From the cell containing the given text, extract its center point as [X, Y] coordinate. 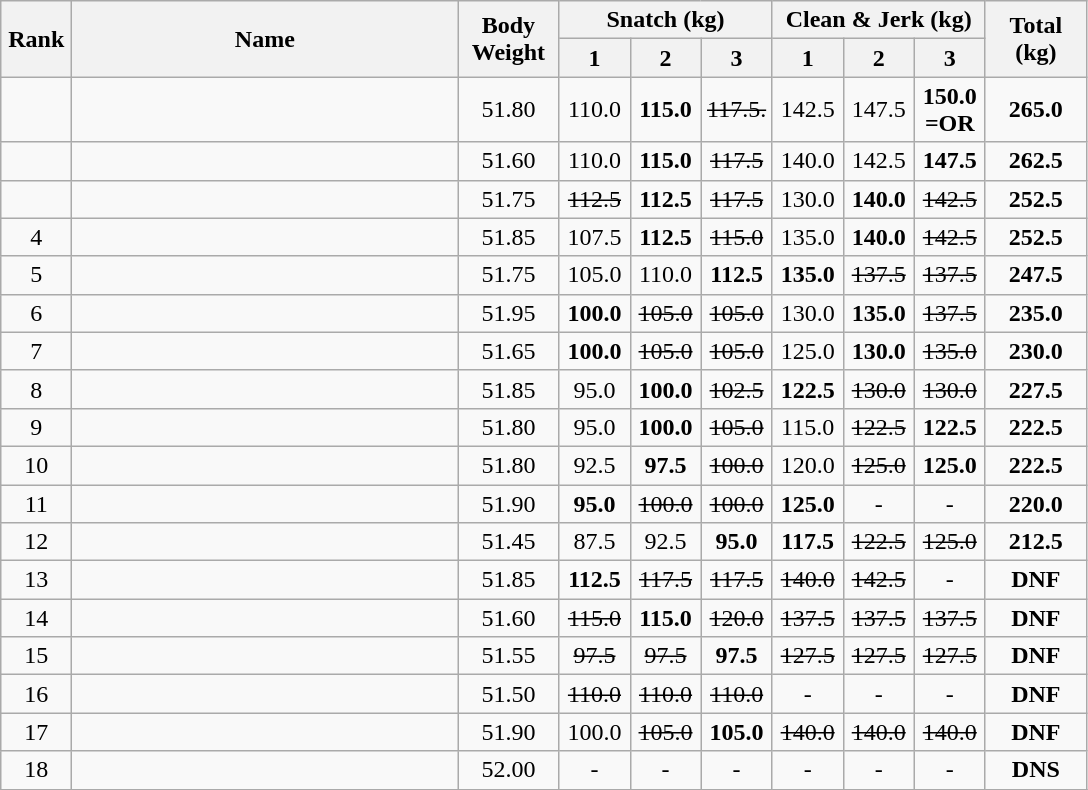
18 [36, 770]
Body Weight [508, 39]
11 [36, 503]
51.50 [508, 694]
4 [36, 237]
17 [36, 732]
Name [265, 39]
235.0 [1036, 313]
9 [36, 427]
Clean & Jerk (kg) [878, 20]
14 [36, 618]
10 [36, 465]
262.5 [1036, 161]
8 [36, 389]
230.0 [1036, 351]
7 [36, 351]
87.5 [594, 542]
13 [36, 580]
Total (kg) [1036, 39]
117.5. [736, 110]
107.5 [594, 237]
150.0 =OR [950, 110]
15 [36, 656]
51.55 [508, 656]
102.5 [736, 389]
51.95 [508, 313]
247.5 [1036, 275]
DNS [1036, 770]
51.45 [508, 542]
Snatch (kg) [666, 20]
220.0 [1036, 503]
227.5 [1036, 389]
265.0 [1036, 110]
51.65 [508, 351]
212.5 [1036, 542]
52.00 [508, 770]
Rank [36, 39]
5 [36, 275]
16 [36, 694]
6 [36, 313]
12 [36, 542]
